Extract the (X, Y) coordinate from the center of the cell holding the provided text.  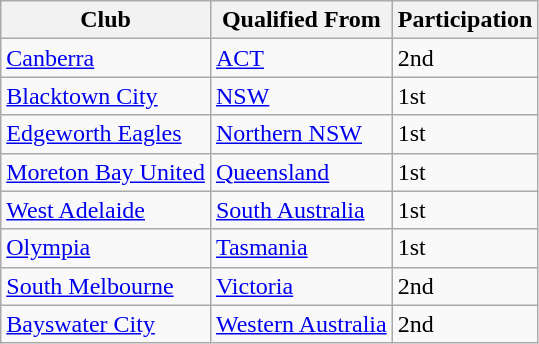
Olympia (106, 248)
South Melbourne (106, 286)
Club (106, 20)
Northern NSW (301, 134)
West Adelaide (106, 210)
Tasmania (301, 248)
Bayswater City (106, 324)
Participation (465, 20)
ACT (301, 58)
Edgeworth Eagles (106, 134)
Queensland (301, 172)
Blacktown City (106, 96)
South Australia (301, 210)
NSW (301, 96)
Qualified From (301, 20)
Victoria (301, 286)
Canberra (106, 58)
Western Australia (301, 324)
Moreton Bay United (106, 172)
